Scan for the cell matching the given text and deliver its [x, y] coordinate at center. 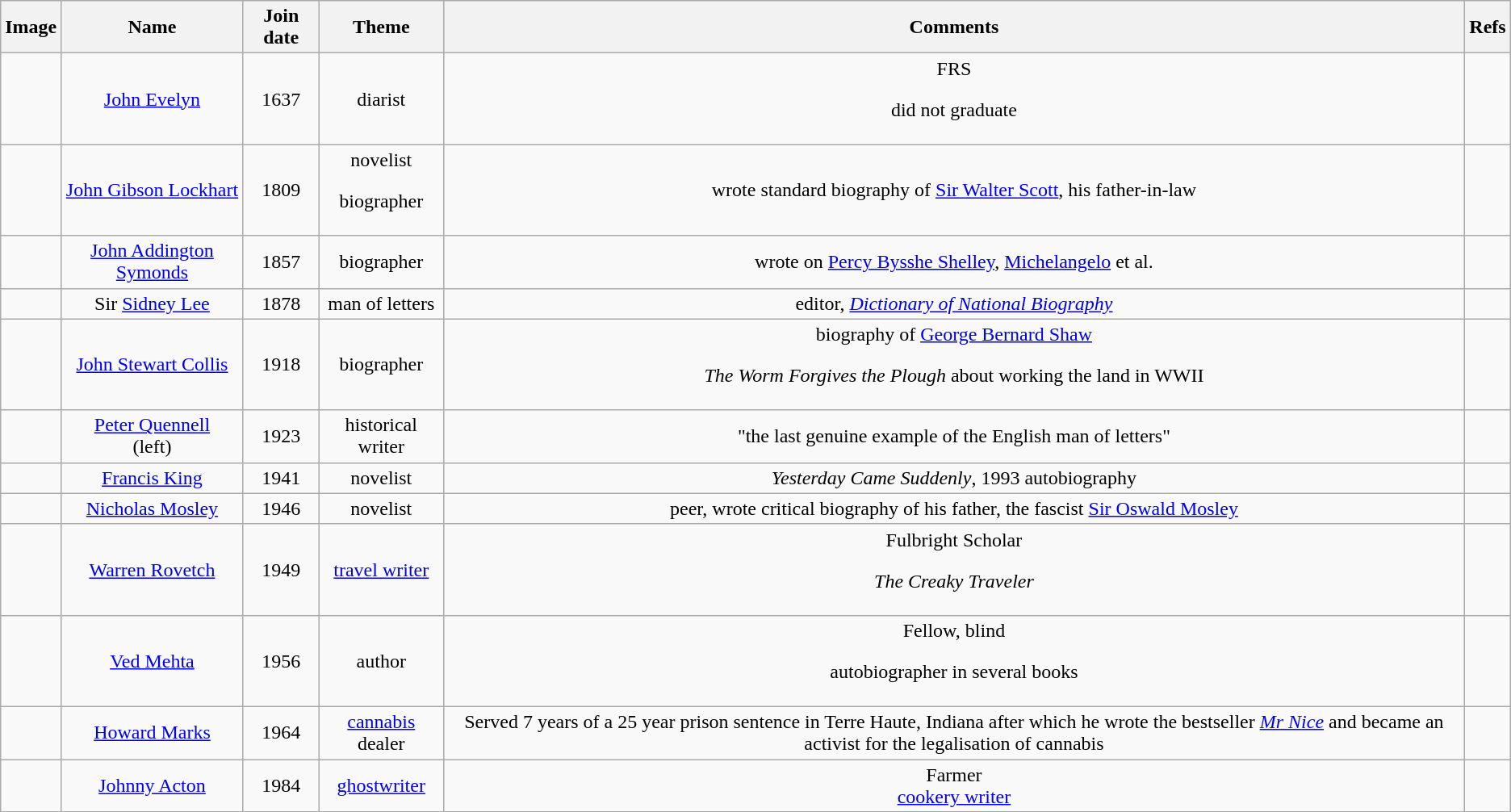
travel writer [381, 570]
FRSdid not graduate [954, 98]
John Gibson Lockhart [152, 190]
peer, wrote critical biography of his father, the fascist Sir Oswald Mosley [954, 509]
Name [152, 27]
John Stewart Collis [152, 365]
1956 [281, 660]
Johnny Acton [152, 785]
1949 [281, 570]
Sir Sidney Lee [152, 303]
John Evelyn [152, 98]
1946 [281, 509]
biography of George Bernard ShawThe Worm Forgives the Plough about working the land in WWII [954, 365]
Nicholas Mosley [152, 509]
1809 [281, 190]
Theme [381, 27]
Image [31, 27]
John Addington Symonds [152, 262]
Warren Rovetch [152, 570]
1857 [281, 262]
"the last genuine example of the English man of letters" [954, 436]
ghostwriter [381, 785]
1941 [281, 478]
Join date [281, 27]
novelistbiographer [381, 190]
Refs [1488, 27]
1923 [281, 436]
Francis King [152, 478]
author [381, 660]
1878 [281, 303]
Howard Marks [152, 733]
man of letters [381, 303]
wrote on Percy Bysshe Shelley, Michelangelo et al. [954, 262]
1964 [281, 733]
Fulbright ScholarThe Creaky Traveler [954, 570]
Ved Mehta [152, 660]
1984 [281, 785]
wrote standard biography of Sir Walter Scott, his father-in-law [954, 190]
Fellow, blindautobiographer in several books [954, 660]
Yesterday Came Suddenly, 1993 autobiography [954, 478]
Comments [954, 27]
editor, Dictionary of National Biography [954, 303]
historical writer [381, 436]
Farmercookery writer [954, 785]
diarist [381, 98]
Peter Quennell(left) [152, 436]
cannabis dealer [381, 733]
1918 [281, 365]
1637 [281, 98]
